Return (x, y) of the center of cell containing provided text 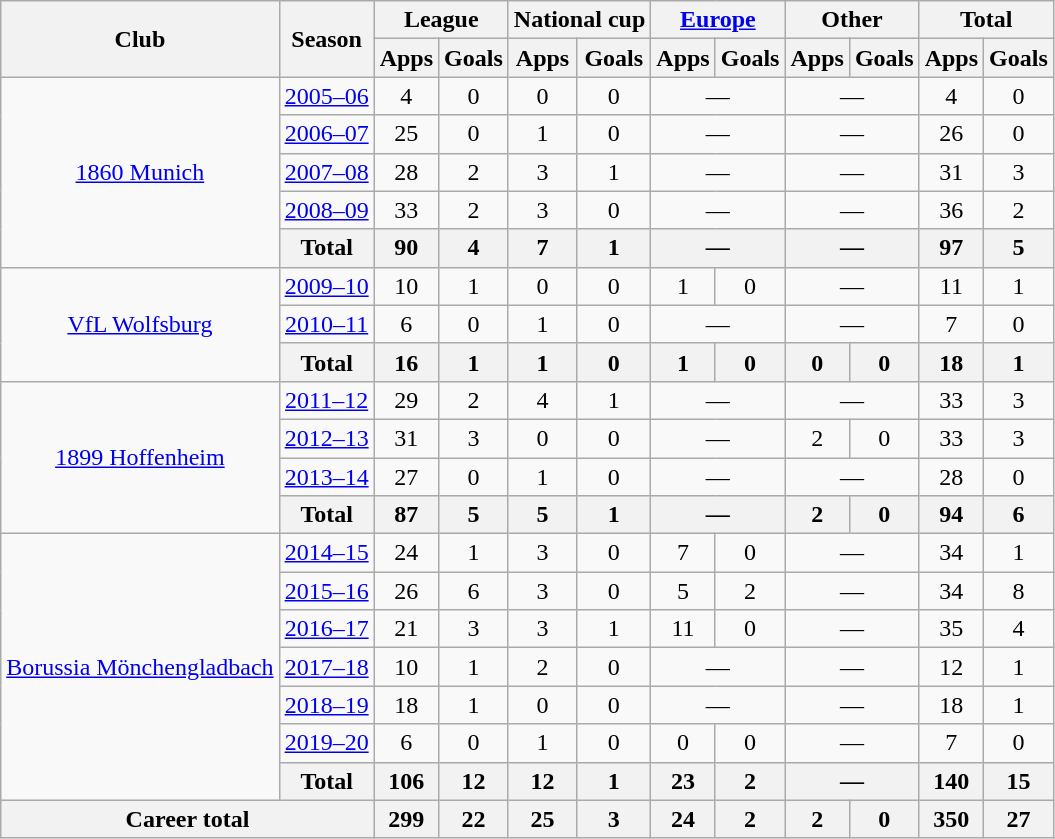
Borussia Mönchengladbach (140, 667)
National cup (579, 20)
350 (951, 819)
1899 Hoffenheim (140, 457)
2015–16 (326, 591)
87 (406, 515)
VfL Wolfsburg (140, 324)
2013–14 (326, 477)
Club (140, 39)
Career total (188, 819)
23 (683, 781)
Season (326, 39)
Other (852, 20)
106 (406, 781)
36 (951, 210)
2008–09 (326, 210)
2009–10 (326, 286)
2017–18 (326, 667)
94 (951, 515)
2010–11 (326, 324)
90 (406, 248)
15 (1019, 781)
2019–20 (326, 743)
2005–06 (326, 96)
2011–12 (326, 400)
140 (951, 781)
8 (1019, 591)
League (441, 20)
22 (474, 819)
29 (406, 400)
Europe (718, 20)
2012–13 (326, 438)
2007–08 (326, 172)
2016–17 (326, 629)
35 (951, 629)
2018–19 (326, 705)
2014–15 (326, 553)
16 (406, 362)
1860 Munich (140, 172)
97 (951, 248)
21 (406, 629)
299 (406, 819)
2006–07 (326, 134)
